From the cell containing the given text, extract its center point as (X, Y) coordinate. 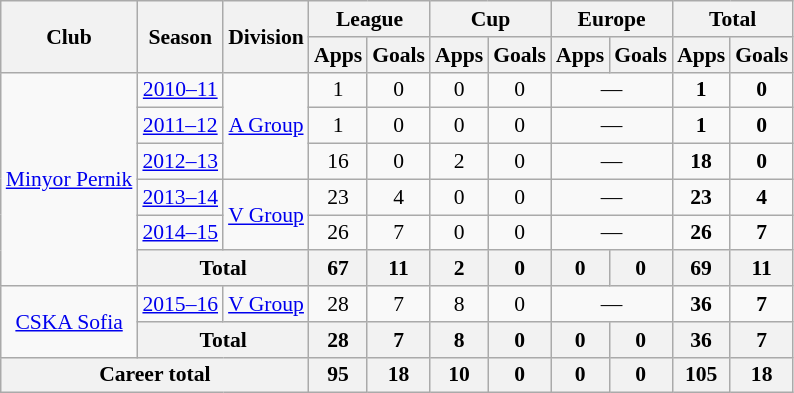
League (370, 19)
CSKA Sofia (70, 322)
2013–14 (180, 197)
Minyor Pernik (70, 179)
10 (459, 375)
2012–13 (180, 162)
Club (70, 36)
69 (701, 269)
2015–16 (180, 304)
A Group (266, 126)
Cup (490, 19)
105 (701, 375)
Season (180, 36)
2011–12 (180, 126)
Europe (612, 19)
95 (338, 375)
16 (338, 162)
67 (338, 269)
Division (266, 36)
Career total (155, 375)
2014–15 (180, 233)
2010–11 (180, 90)
